Identify which cell holds the provided text, then report its [X, Y] central coordinate. 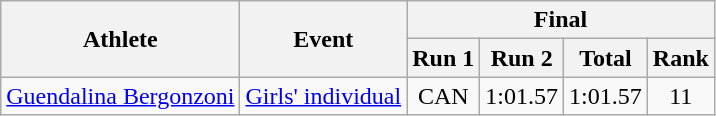
Final [561, 20]
Total [606, 58]
11 [680, 96]
Athlete [120, 39]
Girls' individual [324, 96]
Rank [680, 58]
Run 1 [444, 58]
CAN [444, 96]
Guendalina Bergonzoni [120, 96]
Event [324, 39]
Run 2 [522, 58]
